Extract the (X, Y) coordinate from the center of the cell holding the provided text.  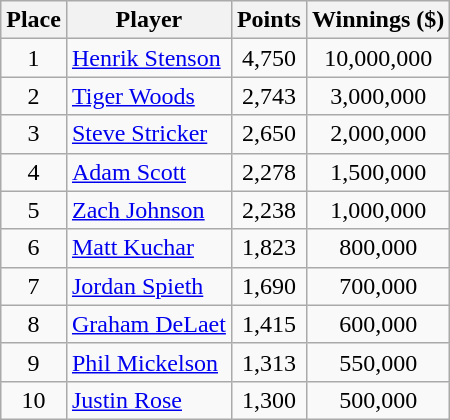
800,000 (378, 248)
Player (148, 20)
9 (34, 362)
Tiger Woods (148, 96)
Jordan Spieth (148, 286)
Points (268, 20)
2,000,000 (378, 134)
Matt Kuchar (148, 248)
8 (34, 324)
1,823 (268, 248)
600,000 (378, 324)
3 (34, 134)
Graham DeLaet (148, 324)
3,000,000 (378, 96)
4 (34, 172)
Henrik Stenson (148, 58)
Steve Stricker (148, 134)
550,000 (378, 362)
Adam Scott (148, 172)
700,000 (378, 286)
2,650 (268, 134)
500,000 (378, 400)
Phil Mickelson (148, 362)
1,300 (268, 400)
2,238 (268, 210)
2 (34, 96)
2,743 (268, 96)
Justin Rose (148, 400)
Zach Johnson (148, 210)
Place (34, 20)
1,415 (268, 324)
10,000,000 (378, 58)
2,278 (268, 172)
1,000,000 (378, 210)
1,500,000 (378, 172)
6 (34, 248)
5 (34, 210)
10 (34, 400)
7 (34, 286)
4,750 (268, 58)
Winnings ($) (378, 20)
1,313 (268, 362)
1 (34, 58)
1,690 (268, 286)
